Return the [X, Y] coordinate for the center point of the cell that contains the specified text.  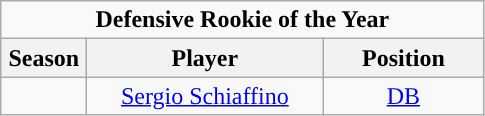
Player [205, 58]
Position [404, 58]
Sergio Schiaffino [205, 96]
Defensive Rookie of the Year [242, 20]
Season [44, 58]
DB [404, 96]
